Find where the given text appears and provide that cell's center as (x, y) coordinate. 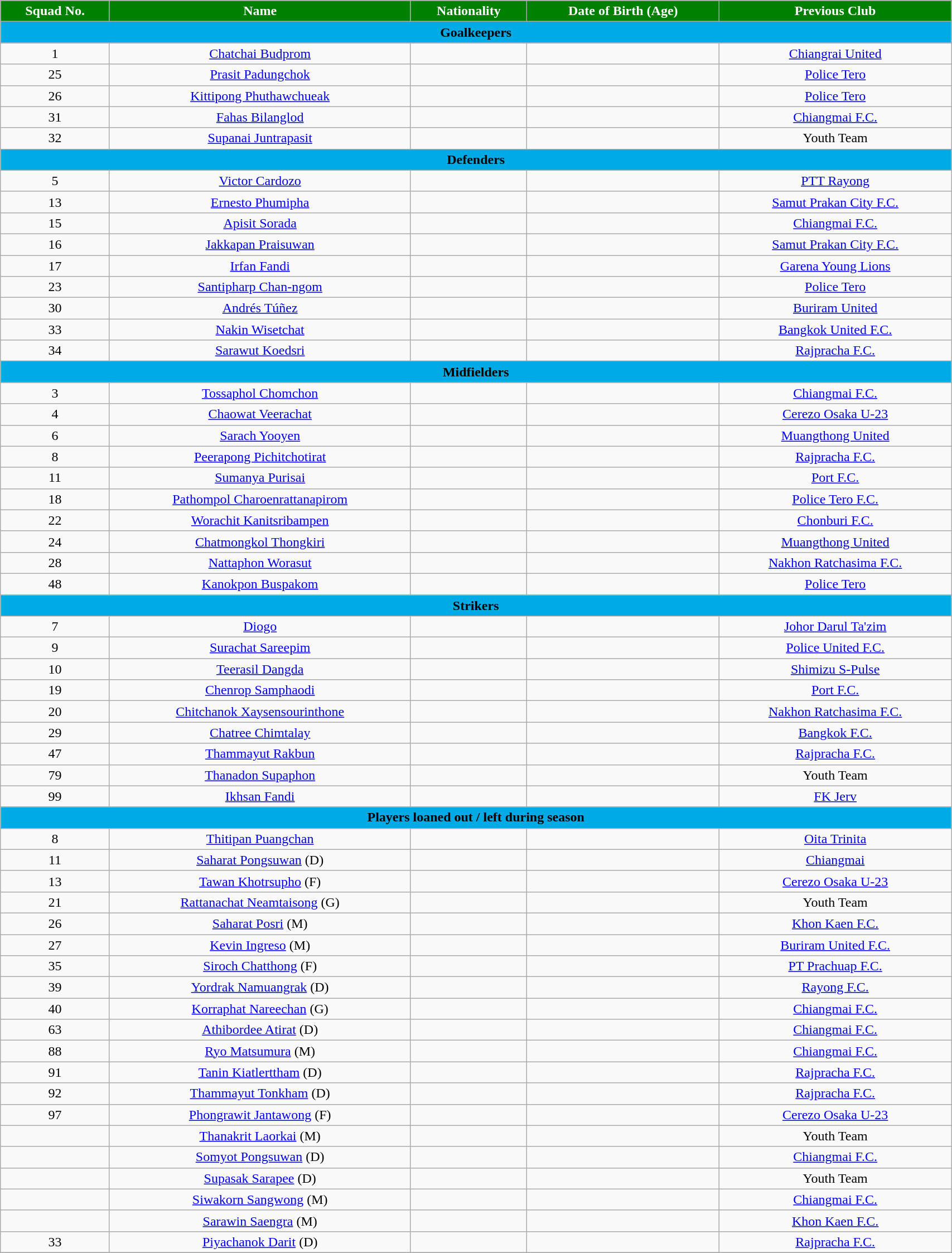
15 (55, 223)
91 (55, 1072)
Victor Cardozo (260, 181)
Buriram United F.C. (835, 945)
29 (55, 733)
Sarawin Saengra (M) (260, 1221)
Previous Club (835, 11)
Kevin Ingreso (M) (260, 945)
48 (55, 584)
Rattanachat Neamtaisong (G) (260, 902)
1 (55, 54)
Yordrak Namuangrak (D) (260, 988)
18 (55, 499)
3 (55, 393)
17 (55, 266)
40 (55, 1009)
Andrés Túñez (260, 308)
19 (55, 690)
Thammayut Rakbun (260, 754)
63 (55, 1030)
Tawan Khotrsupho (F) (260, 881)
25 (55, 75)
99 (55, 796)
Johor Darul Ta'zim (835, 627)
Chatmongkol Thongkiri (260, 541)
Supanai Juntrapasit (260, 138)
Siroch Chatthong (F) (260, 966)
Thammayut Tonkham (D) (260, 1094)
Rayong F.C. (835, 988)
Apisit Sorada (260, 223)
Name (260, 11)
27 (55, 945)
5 (55, 181)
Korraphat Nareechan (G) (260, 1009)
Buriram United (835, 308)
6 (55, 436)
Diogo (260, 627)
22 (55, 520)
Chatree Chimtalay (260, 733)
Kanokpon Buspakom (260, 584)
Chonburi F.C. (835, 520)
Bangkok United F.C. (835, 330)
79 (55, 775)
Oita Trinita (835, 839)
Siwakorn Sangwong (M) (260, 1199)
Phongrawit Jantawong (F) (260, 1115)
Santipharp Chan-ngom (260, 287)
Somyot Pongsuwan (D) (260, 1157)
FK Jerv (835, 796)
Sarawut Koedsri (260, 351)
Nattaphon Worasut (260, 563)
Surachat Sareepim (260, 648)
Garena Young Lions (835, 266)
PTT Rayong (835, 181)
23 (55, 287)
Jakkapan Praisuwan (260, 244)
Chenrop Samphaodi (260, 690)
Irfan Fandi (260, 266)
Police Tero F.C. (835, 499)
Pathompol Charoenrattanapirom (260, 499)
21 (55, 902)
Ikhsan Fandi (260, 796)
Tossaphol Chomchon (260, 393)
4 (55, 414)
Goalkeepers (476, 32)
Sarach Yooyen (260, 436)
10 (55, 669)
Defenders (476, 159)
Squad No. (55, 11)
Saharat Pongsuwan (D) (260, 860)
88 (55, 1051)
35 (55, 966)
39 (55, 988)
Teerasil Dangda (260, 669)
Players loaned out / left during season (476, 817)
Thanakrit Laorkai (M) (260, 1136)
34 (55, 351)
Thitipan Puangchan (260, 839)
Chiangmai (835, 860)
Athibordee Atirat (D) (260, 1030)
Ernesto Phumipha (260, 202)
Chaowat Veerachat (260, 414)
Date of Birth (Age) (624, 11)
20 (55, 712)
Sumanya Purisai (260, 478)
28 (55, 563)
PT Prachuap F.C. (835, 966)
Kittipong Phuthawchueak (260, 96)
32 (55, 138)
Bangkok F.C. (835, 733)
24 (55, 541)
Peerapong Pichitchotirat (260, 457)
Chiangrai United (835, 54)
Shimizu S-Pulse (835, 669)
31 (55, 117)
Police United F.C. (835, 648)
16 (55, 244)
Fahas Bilanglod (260, 117)
Chitchanok Xaysensourinthone (260, 712)
Nakin Wisetchat (260, 330)
92 (55, 1094)
Worachit Kanitsribampen (260, 520)
Saharat Posri (M) (260, 923)
7 (55, 627)
Tanin Kiatlerttham (D) (260, 1072)
9 (55, 648)
30 (55, 308)
Supasak Sarapee (D) (260, 1178)
Piyachanok Darit (D) (260, 1242)
Chatchai Budprom (260, 54)
Ryo Matsumura (M) (260, 1051)
97 (55, 1115)
Thanadon Supaphon (260, 775)
Nationality (468, 11)
Midfielders (476, 372)
Prasit Padungchok (260, 75)
Strikers (476, 605)
47 (55, 754)
